Output the [X, Y] coordinate of the center of the cell containing the given text.  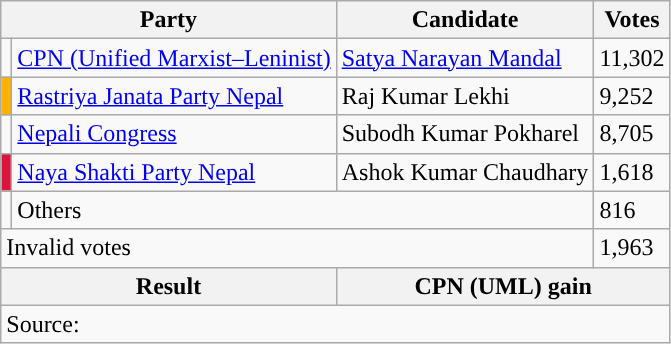
1,618 [632, 172]
Satya Narayan Mandal [465, 58]
Party [168, 20]
CPN (UML) gain [503, 286]
1,963 [632, 248]
816 [632, 210]
Candidate [465, 20]
Source: [336, 324]
Raj Kumar Lekhi [465, 96]
9,252 [632, 96]
Subodh Kumar Pokharel [465, 134]
Votes [632, 20]
Naya Shakti Party Nepal [174, 172]
CPN (Unified Marxist–Leninist) [174, 58]
8,705 [632, 134]
11,302 [632, 58]
Others [303, 210]
Rastriya Janata Party Nepal [174, 96]
Ashok Kumar Chaudhary [465, 172]
Nepali Congress [174, 134]
Invalid votes [298, 248]
Result [168, 286]
